Find where the given text appears and provide that cell's center as (X, Y) coordinate. 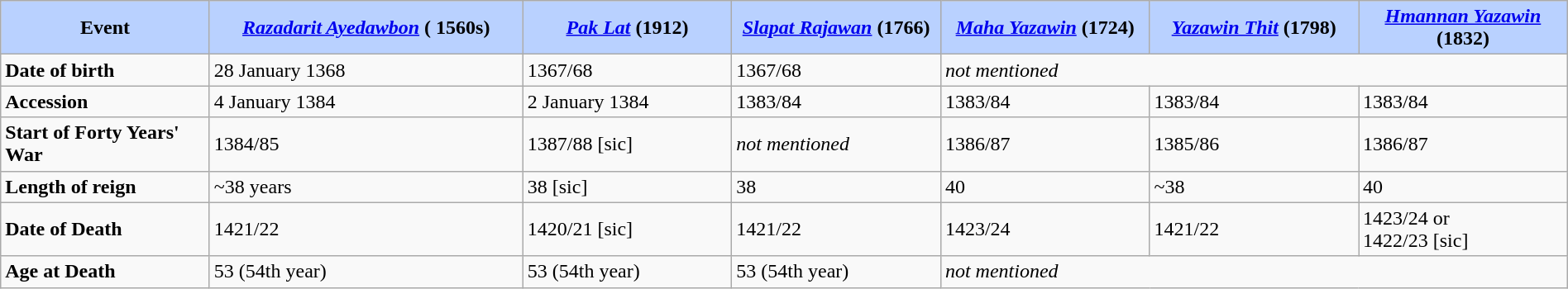
Start of Forty Years' War (106, 144)
Razadarit Ayedawbon ( 1560s) (366, 28)
Date of birth (106, 70)
1423/24 or 1422/23 [sic] (1464, 230)
Pak Lat (1912) (627, 28)
Slapat Rajawan (1766) (837, 28)
1423/24 (1045, 230)
1387/88 [sic] (627, 144)
Date of Death (106, 230)
1384/85 (366, 144)
4 January 1384 (366, 102)
~38 (1254, 187)
1385/86 (1254, 144)
38 (837, 187)
2 January 1384 (627, 102)
1420/21 [sic] (627, 230)
Event (106, 28)
Accession (106, 102)
Age at Death (106, 272)
Maha Yazawin (1724) (1045, 28)
Length of reign (106, 187)
Yazawin Thit (1798) (1254, 28)
Hmannan Yazawin (1832) (1464, 28)
38 [sic] (627, 187)
28 January 1368 (366, 70)
~38 years (366, 187)
